Capture the cell that displays the provided text and extract its [x, y] central coordinate. 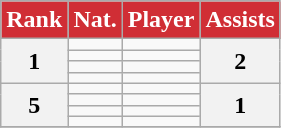
Rank [34, 20]
Nat. [95, 20]
Assists [240, 20]
2 [240, 61]
Player [161, 20]
5 [34, 105]
